Find where the given text appears and provide that cell's center as [X, Y] coordinate. 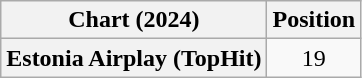
Position [314, 20]
Chart (2024) [134, 20]
19 [314, 58]
Estonia Airplay (TopHit) [134, 58]
